Determine the [X, Y] coordinate at the center of the cell enclosing the given text.  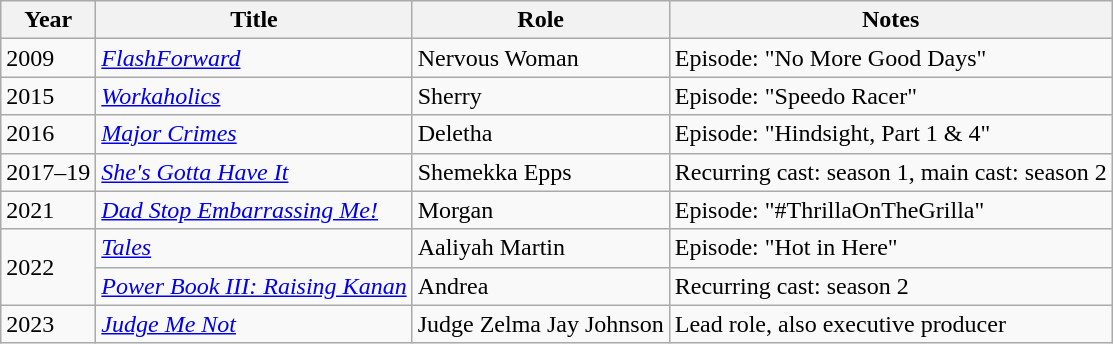
Shemekka Epps [540, 172]
Episode: "Hot in Here" [890, 248]
Power Book III: Raising Kanan [254, 286]
2017–19 [48, 172]
Tales [254, 248]
2009 [48, 58]
Deletha [540, 134]
She's Gotta Have It [254, 172]
Judge Me Not [254, 324]
Sherry [540, 96]
Dad Stop Embarrassing Me! [254, 210]
Episode: "No More Good Days" [890, 58]
Workaholics [254, 96]
Andrea [540, 286]
Episode: "Hindsight, Part 1 & 4" [890, 134]
2016 [48, 134]
Recurring cast: season 2 [890, 286]
Lead role, also executive producer [890, 324]
Title [254, 20]
Episode: "Speedo Racer" [890, 96]
Judge Zelma Jay Johnson [540, 324]
FlashForward [254, 58]
Notes [890, 20]
Episode: "#ThrillaOnTheGrilla" [890, 210]
Nervous Woman [540, 58]
Year [48, 20]
Role [540, 20]
Major Crimes [254, 134]
Aaliyah Martin [540, 248]
Morgan [540, 210]
2022 [48, 267]
2015 [48, 96]
Recurring cast: season 1, main cast: season 2 [890, 172]
2023 [48, 324]
2021 [48, 210]
